Scan for the cell matching the given text and deliver its [x, y] coordinate at center. 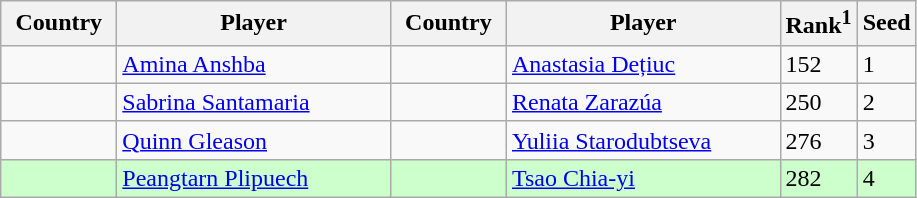
152 [818, 64]
250 [818, 102]
2 [886, 102]
276 [818, 140]
Seed [886, 24]
4 [886, 178]
Peangtarn Plipuech [254, 178]
Anastasia Dețiuc [643, 64]
Amina Anshba [254, 64]
3 [886, 140]
Sabrina Santamaria [254, 102]
Yuliia Starodubtseva [643, 140]
Rank1 [818, 24]
Renata Zarazúa [643, 102]
1 [886, 64]
282 [818, 178]
Quinn Gleason [254, 140]
Tsao Chia-yi [643, 178]
